Pinpoint the cell where the given text exists, returning its [x, y] midpoint coordinate. 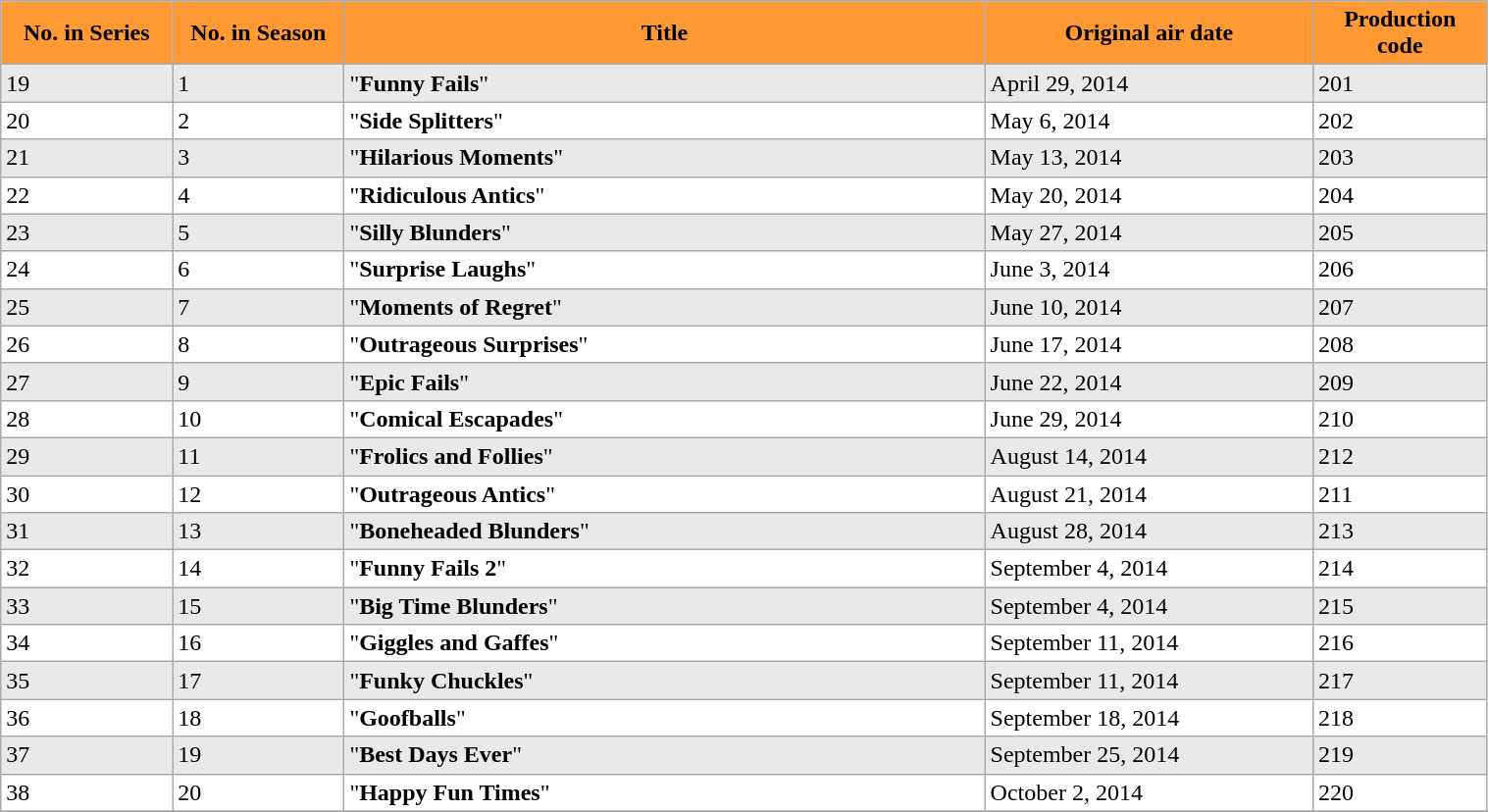
34 [86, 643]
1 [259, 83]
"Moments of Regret" [665, 307]
"Surprise Laughs" [665, 270]
June 3, 2014 [1149, 270]
9 [259, 381]
218 [1400, 718]
11 [259, 456]
"Goofballs" [665, 718]
206 [1400, 270]
215 [1400, 606]
211 [1400, 493]
217 [1400, 681]
3 [259, 158]
Original air date [1149, 33]
May 20, 2014 [1149, 195]
4 [259, 195]
No. in Series [86, 33]
August 21, 2014 [1149, 493]
23 [86, 232]
26 [86, 344]
33 [86, 606]
"Giggles and Gaffes" [665, 643]
207 [1400, 307]
36 [86, 718]
10 [259, 419]
Title [665, 33]
212 [1400, 456]
31 [86, 532]
213 [1400, 532]
"Side Splitters" [665, 121]
38 [86, 792]
"Funky Chuckles" [665, 681]
214 [1400, 569]
204 [1400, 195]
205 [1400, 232]
"Best Days Ever" [665, 755]
15 [259, 606]
7 [259, 307]
September 18, 2014 [1149, 718]
"Outrageous Antics" [665, 493]
208 [1400, 344]
25 [86, 307]
June 29, 2014 [1149, 419]
"Happy Fun Times" [665, 792]
August 28, 2014 [1149, 532]
30 [86, 493]
209 [1400, 381]
May 27, 2014 [1149, 232]
"Funny Fails" [665, 83]
June 10, 2014 [1149, 307]
210 [1400, 419]
"Frolics and Follies" [665, 456]
"Comical Escapades" [665, 419]
37 [86, 755]
203 [1400, 158]
216 [1400, 643]
220 [1400, 792]
"Silly Blunders" [665, 232]
17 [259, 681]
5 [259, 232]
22 [86, 195]
202 [1400, 121]
14 [259, 569]
September 25, 2014 [1149, 755]
"Epic Fails" [665, 381]
October 2, 2014 [1149, 792]
2 [259, 121]
"Funny Fails 2" [665, 569]
13 [259, 532]
201 [1400, 83]
16 [259, 643]
August 14, 2014 [1149, 456]
April 29, 2014 [1149, 83]
June 17, 2014 [1149, 344]
May 6, 2014 [1149, 121]
8 [259, 344]
12 [259, 493]
"Boneheaded Blunders" [665, 532]
"Big Time Blunders" [665, 606]
29 [86, 456]
27 [86, 381]
18 [259, 718]
32 [86, 569]
24 [86, 270]
219 [1400, 755]
May 13, 2014 [1149, 158]
21 [86, 158]
28 [86, 419]
35 [86, 681]
"Outrageous Surprises" [665, 344]
6 [259, 270]
June 22, 2014 [1149, 381]
Production code [1400, 33]
"Hilarious Moments" [665, 158]
No. in Season [259, 33]
"Ridiculous Antics" [665, 195]
